Scan for the cell matching the given text and deliver its [X, Y] coordinate at center. 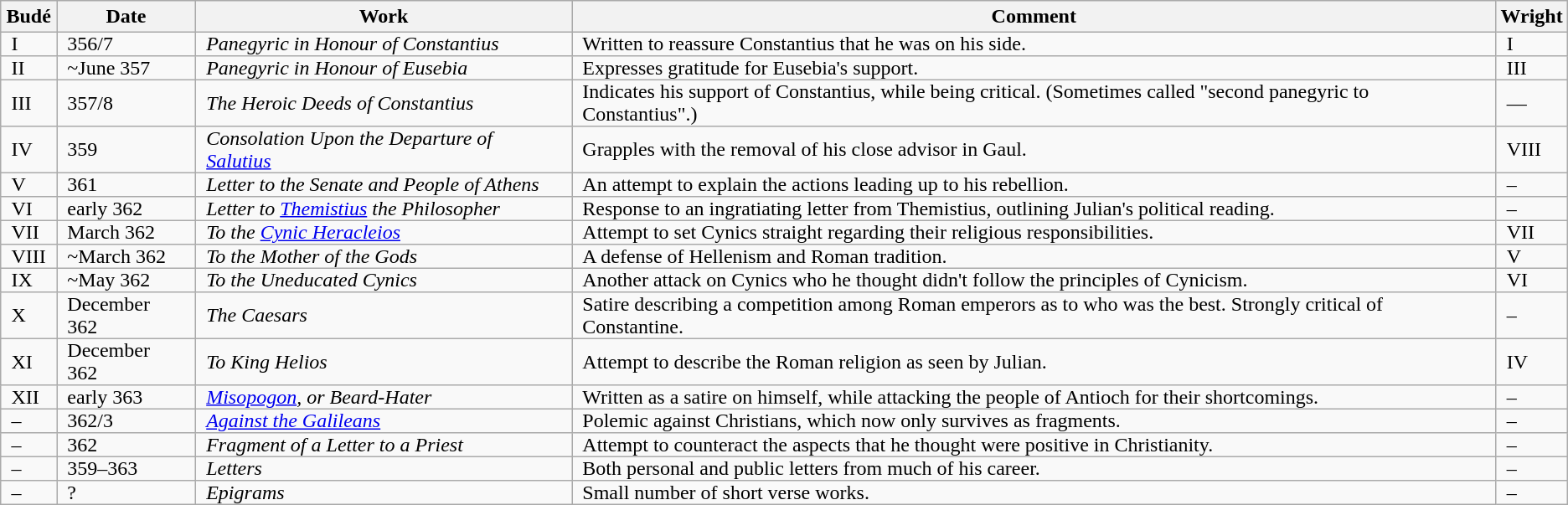
Another attack on Cynics who he thought didn't follow the principles of Cynicism. [1034, 281]
Expresses gratitude for Eusebia's support. [1034, 68]
362/3 [126, 421]
Misopogon, or Beard-Hater [384, 397]
XII [28, 397]
Consolation Upon the Departure of Salutius [384, 150]
Panegyric in Honour of Constantius [384, 44]
Written to reassure Constantius that he was on his side. [1034, 44]
Letters [384, 469]
To King Helios [384, 363]
Against the Galileans [384, 421]
Comment [1034, 17]
~June 357 [126, 68]
II [28, 68]
Fragment of a Letter to a Priest [384, 445]
March 362 [126, 233]
Polemic against Christians, which now only survives as fragments. [1034, 421]
Letter to Themistius the Philosopher [384, 209]
~March 362 [126, 256]
Grapples with the removal of his close advisor in Gaul. [1034, 150]
Letter to the Senate and People of Athens [384, 185]
IX [28, 281]
Attempt to describe the Roman religion as seen by Julian. [1034, 363]
359–363 [126, 469]
Work [384, 17]
Attempt to set Cynics straight regarding their religious responsibilities. [1034, 233]
To the Cynic Heracleios [384, 233]
Satire describing a competition among Roman emperors as to who was the best. Strongly critical of Constantine. [1034, 316]
? [126, 492]
early 363 [126, 397]
The Heroic Deeds of Constantius [384, 104]
Budé [28, 17]
An attempt to explain the actions leading up to his rebellion. [1034, 185]
Indicates his support of Constantius, while being critical. (Sometimes called "second panegyric to Constantius".) [1034, 104]
~May 362 [126, 281]
Wright [1531, 17]
A defense of Hellenism and Roman tradition. [1034, 256]
The Caesars [384, 316]
X [28, 316]
Attempt to counteract the aspects that he thought were positive in Christianity. [1034, 445]
— [1531, 104]
To the Mother of the Gods [384, 256]
Epigrams [384, 492]
XI [28, 363]
Panegyric in Honour of Eusebia [384, 68]
early 362 [126, 209]
359 [126, 150]
357/8 [126, 104]
362 [126, 445]
Small number of short verse works. [1034, 492]
To the Uneducated Cynics [384, 281]
356/7 [126, 44]
Date [126, 17]
Written as a satire on himself, while attacking the people of Antioch for their shortcomings. [1034, 397]
361 [126, 185]
Response to an ingratiating letter from Themistius, outlining Julian's political reading. [1034, 209]
Both personal and public letters from much of his career. [1034, 469]
